Capture the cell that displays the provided text and extract its (x, y) central coordinate. 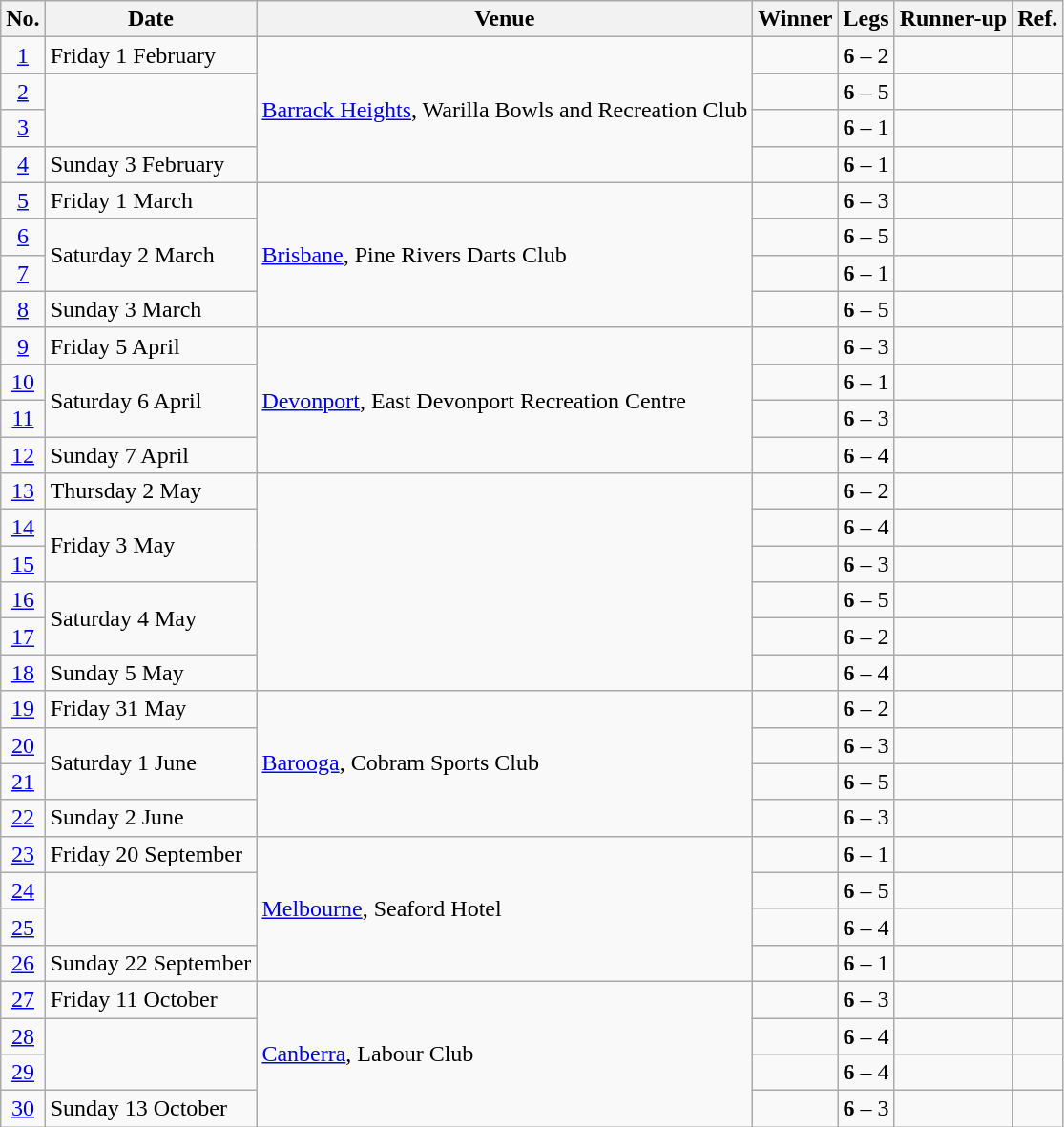
Friday 20 September (151, 854)
Sunday 5 May (151, 673)
Date (151, 19)
No. (23, 19)
10 (23, 382)
18 (23, 673)
21 (23, 782)
Canberra, Labour Club (505, 1054)
14 (23, 528)
Friday 31 May (151, 709)
Friday 1 February (151, 55)
1 (23, 55)
28 (23, 1035)
15 (23, 564)
Saturday 2 March (151, 255)
Friday 1 March (151, 200)
7 (23, 273)
Saturday 4 May (151, 618)
Brisbane, Pine Rivers Darts Club (505, 255)
Runner-up (953, 19)
22 (23, 818)
Friday 3 May (151, 546)
8 (23, 309)
Friday 5 April (151, 345)
Legs (866, 19)
Friday 11 October (151, 999)
29 (23, 1073)
Ref. (1038, 19)
2 (23, 92)
19 (23, 709)
12 (23, 455)
17 (23, 637)
26 (23, 963)
Winner (796, 19)
25 (23, 927)
23 (23, 854)
Sunday 22 September (151, 963)
Barrack Heights, Warilla Bowls and Recreation Club (505, 110)
30 (23, 1109)
13 (23, 491)
4 (23, 164)
16 (23, 600)
Saturday 6 April (151, 400)
11 (23, 418)
Sunday 7 April (151, 455)
5 (23, 200)
Saturday 1 June (151, 763)
Sunday 13 October (151, 1109)
3 (23, 128)
Sunday 2 June (151, 818)
20 (23, 745)
Barooga, Cobram Sports Club (505, 763)
9 (23, 345)
Sunday 3 March (151, 309)
Venue (505, 19)
Sunday 3 February (151, 164)
6 (23, 237)
24 (23, 890)
Melbourne, Seaford Hotel (505, 908)
27 (23, 999)
Thursday 2 May (151, 491)
Devonport, East Devonport Recreation Centre (505, 400)
